For the text-containing cell, return its midpoint in [X, Y] coordinate format. 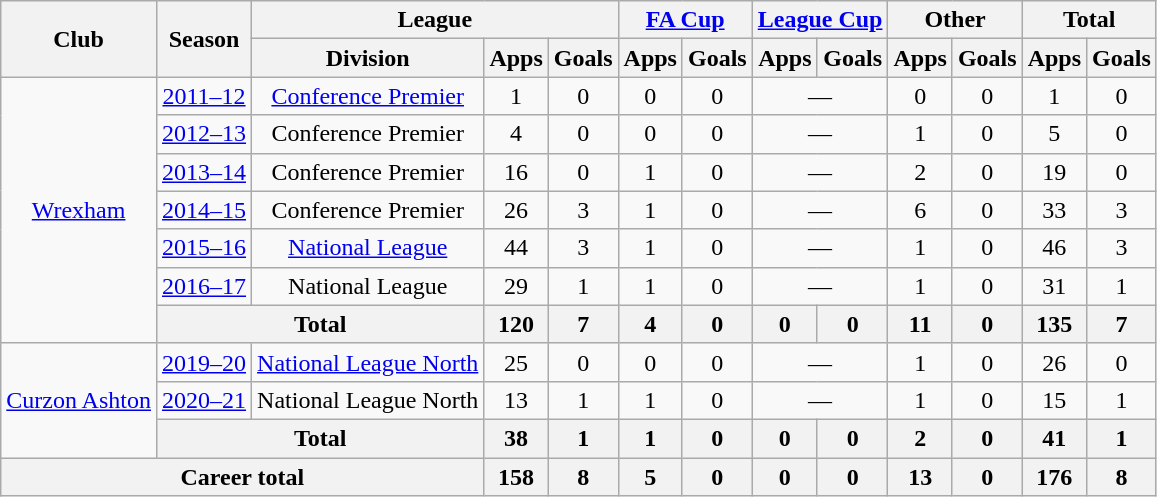
41 [1054, 438]
25 [516, 362]
11 [920, 324]
120 [516, 324]
19 [1054, 172]
Curzon Ashton [79, 400]
Season [204, 39]
2019–20 [204, 362]
FA Cup [685, 20]
Wrexham [79, 210]
2014–15 [204, 210]
15 [1054, 400]
135 [1054, 324]
League [435, 20]
League Cup [820, 20]
158 [516, 477]
Division [368, 58]
16 [516, 172]
2013–14 [204, 172]
33 [1054, 210]
46 [1054, 248]
2011–12 [204, 96]
Club [79, 39]
Career total [242, 477]
2012–13 [204, 134]
6 [920, 210]
2016–17 [204, 286]
2020–21 [204, 400]
29 [516, 286]
Other [955, 20]
31 [1054, 286]
176 [1054, 477]
38 [516, 438]
2015–16 [204, 248]
44 [516, 248]
